Output the [x, y] coordinate of the center of the cell containing the given text.  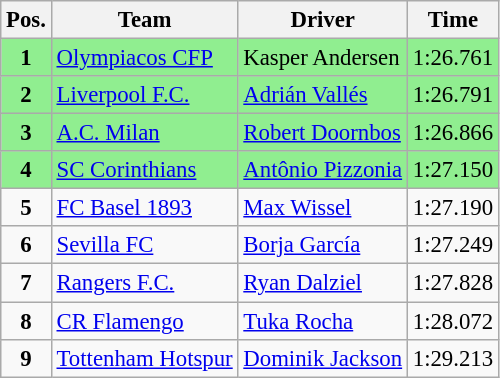
6 [26, 245]
Ryan Dalziel [322, 283]
Dominik Jackson [322, 358]
Tuka Rocha [322, 321]
CR Flamengo [144, 321]
4 [26, 170]
Team [144, 20]
1:29.213 [452, 358]
1:27.828 [452, 283]
Kasper Andersen [322, 58]
1 [26, 58]
7 [26, 283]
1:27.150 [452, 170]
Time [452, 20]
8 [26, 321]
1:26.866 [452, 133]
3 [26, 133]
1:26.761 [452, 58]
Sevilla FC [144, 245]
1:27.190 [452, 208]
Antônio Pizzonia [322, 170]
Pos. [26, 20]
Driver [322, 20]
Liverpool F.C. [144, 95]
Rangers F.C. [144, 283]
A.C. Milan [144, 133]
Olympiacos CFP [144, 58]
Adrián Vallés [322, 95]
SC Corinthians [144, 170]
1:27.249 [452, 245]
2 [26, 95]
Robert Doornbos [322, 133]
FC Basel 1893 [144, 208]
Tottenham Hotspur [144, 358]
1:28.072 [452, 321]
9 [26, 358]
5 [26, 208]
Borja García [322, 245]
1:26.791 [452, 95]
Max Wissel [322, 208]
